Extract the [X, Y] coordinate from the center of the cell holding the provided text.  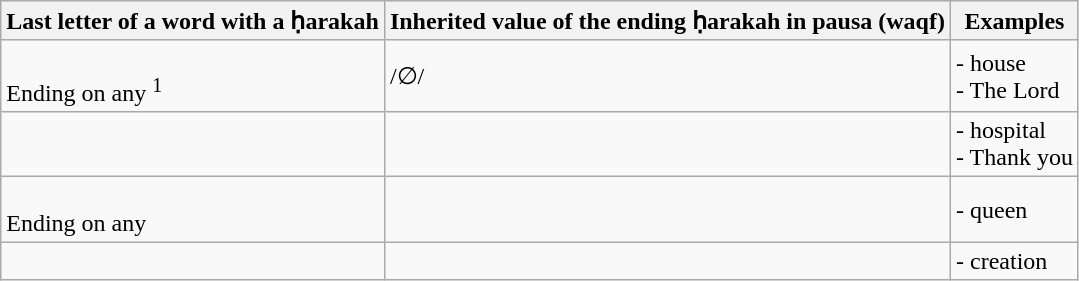
/∅/ [667, 76]
Examples [1014, 21]
Inherited value of the ending ḥarakah in pausa (waqf) [667, 21]
Ending on any [193, 210]
Last letter of a word with a ḥarakah [193, 21]
- hospital - Thank you [1014, 144]
- house - The Lord [1014, 76]
Ending on any 1 [193, 76]
- queen [1014, 210]
- creation [1014, 261]
